Pinpoint the cell where the given text exists, returning its (X, Y) midpoint coordinate. 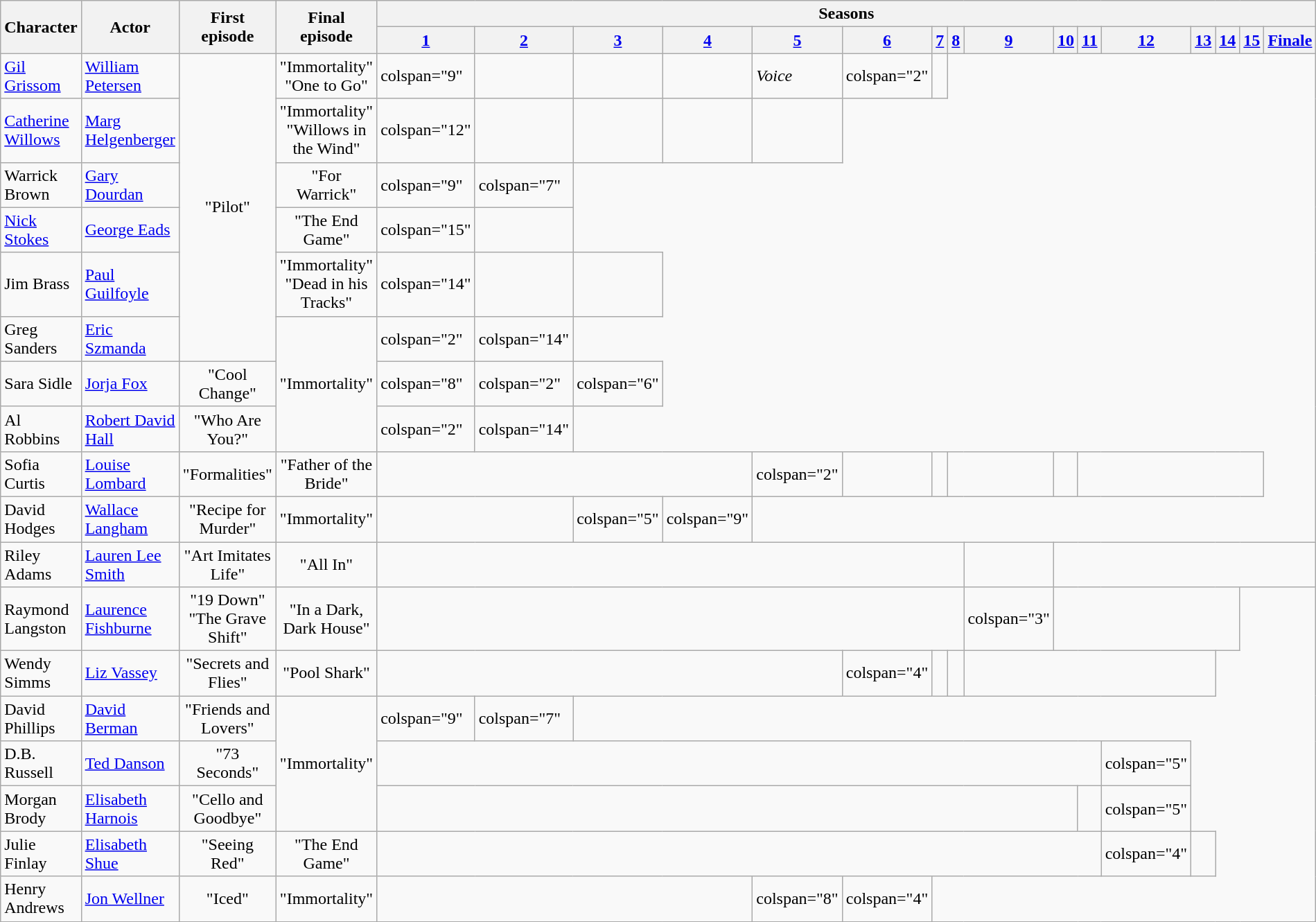
"All In" (326, 564)
Greg Sanders (41, 338)
"Formalities" (227, 474)
Wendy Simms (41, 674)
Jorja Fox (130, 384)
Julie Finlay (41, 854)
Paul Guilfoyle (130, 284)
Elisabeth Shue (130, 854)
Jon Wellner (130, 898)
David Phillips (41, 718)
Louise Lombard (130, 474)
Nick Stokes (41, 230)
15 (1252, 40)
colspan="15" (426, 230)
Al Robbins (41, 428)
Jim Brass (41, 284)
14 (1228, 40)
"Cool Change" (227, 384)
"Immortality" "Dead in his Tracks" (326, 284)
8 (956, 40)
William Petersen (130, 76)
Actor (130, 27)
5 (798, 40)
"19 Down" "The Grave Shift" (227, 619)
Ted Danson (130, 764)
Gil Grissom (41, 76)
"Pool Shark" (326, 674)
colspan="6" (618, 384)
David Hodges (41, 519)
Sara Sidle (41, 384)
Seasons (847, 14)
Raymond Langston (41, 619)
"Recipe for Murder" (227, 519)
"In a Dark, Dark House" (326, 619)
"Father of the Bride" (326, 474)
7 (940, 40)
colspan="3" (1009, 619)
Elisabeth Harnois (130, 808)
"Pilot" (227, 207)
"Seeing Red" (227, 854)
13 (1203, 40)
Final episode (326, 27)
Catherine Willows (41, 130)
First episode (227, 27)
11 (1089, 40)
Eric Szmanda (130, 338)
Sofia Curtis (41, 474)
Character (41, 27)
"Immortality" "Willows in the Wind" (326, 130)
10 (1066, 40)
Riley Adams (41, 564)
2 (524, 40)
3 (618, 40)
"Cello and Goodbye" (227, 808)
"Friends and Lovers" (227, 718)
Liz Vassey (130, 674)
D.B. Russell (41, 764)
9 (1009, 40)
4 (708, 40)
Robert David Hall (130, 428)
"73 Seconds" (227, 764)
"Iced" (227, 898)
"For Warrick" (326, 184)
Morgan Brody (41, 808)
1 (426, 40)
Finale (1290, 40)
Marg Helgenberger (130, 130)
"Who Are You?" (227, 428)
12 (1146, 40)
Warrick Brown (41, 184)
6 (887, 40)
Gary Dourdan (130, 184)
"Secrets and Flies" (227, 674)
Wallace Langham (130, 519)
Henry Andrews (41, 898)
"Immortality" "One to Go" (326, 76)
Laurence Fishburne (130, 619)
David Berman (130, 718)
Voice (798, 76)
colspan="12" (426, 130)
Lauren Lee Smith (130, 564)
"Art Imitates Life" (227, 564)
George Eads (130, 230)
